Search for the cell housing the specified text and yield its [x, y] center coordinate. 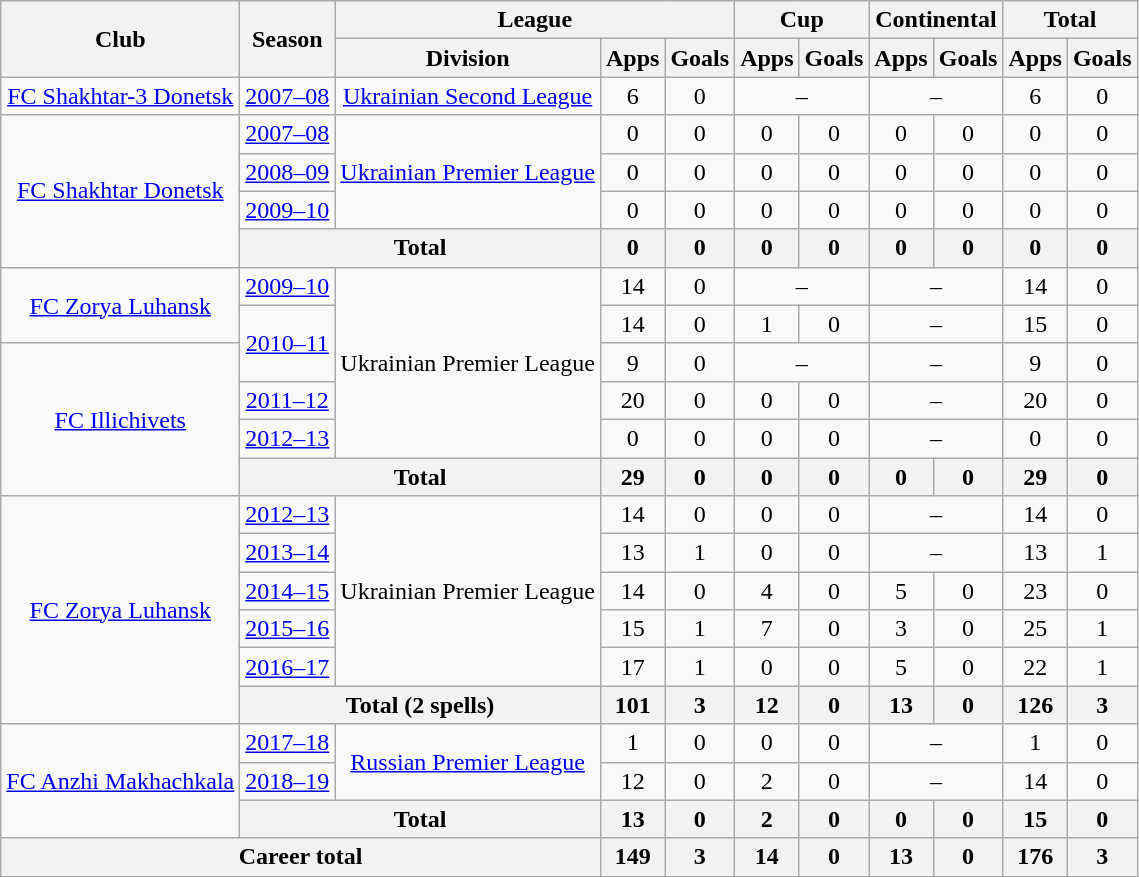
2013–14 [288, 553]
126 [1035, 705]
Cup [802, 20]
7 [767, 629]
Total (2 spells) [420, 705]
2008–09 [288, 172]
2010–11 [288, 343]
Continental [936, 20]
Ukrainian Second League [468, 96]
Season [288, 39]
4 [767, 591]
FC Anzhi Makhachkala [120, 781]
Division [468, 58]
FC Shakhtar Donetsk [120, 191]
176 [1035, 857]
149 [632, 857]
2017–18 [288, 743]
17 [632, 667]
FC Shakhtar-3 Donetsk [120, 96]
25 [1035, 629]
101 [632, 705]
FC Illichivets [120, 419]
23 [1035, 591]
Career total [301, 857]
League [535, 20]
Club [120, 39]
2014–15 [288, 591]
2016–17 [288, 667]
2011–12 [288, 400]
2018–19 [288, 781]
22 [1035, 667]
2015–16 [288, 629]
Russian Premier League [468, 762]
